Find where the given text appears and provide that cell's center as [x, y] coordinate. 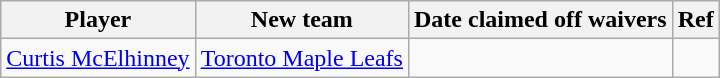
New team [302, 20]
Date claimed off waivers [540, 20]
Ref [696, 20]
Player [98, 20]
Curtis McElhinney [98, 58]
Toronto Maple Leafs [302, 58]
